Extract the [X, Y] coordinate from the center of the cell holding the provided text.  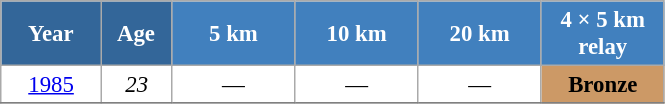
Age [136, 34]
Year [52, 34]
20 km [480, 34]
5 km [234, 34]
23 [136, 85]
10 km [356, 34]
Bronze [602, 85]
1985 [52, 85]
4 × 5 km relay [602, 34]
